Scan for the cell matching the given text and deliver its [X, Y] coordinate at center. 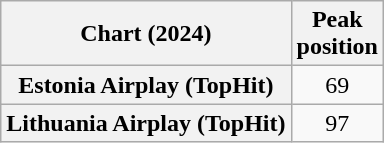
Chart (2024) [146, 34]
69 [337, 85]
Peakposition [337, 34]
Lithuania Airplay (TopHit) [146, 123]
97 [337, 123]
Estonia Airplay (TopHit) [146, 85]
